Capture the cell that displays the provided text and extract its (x, y) central coordinate. 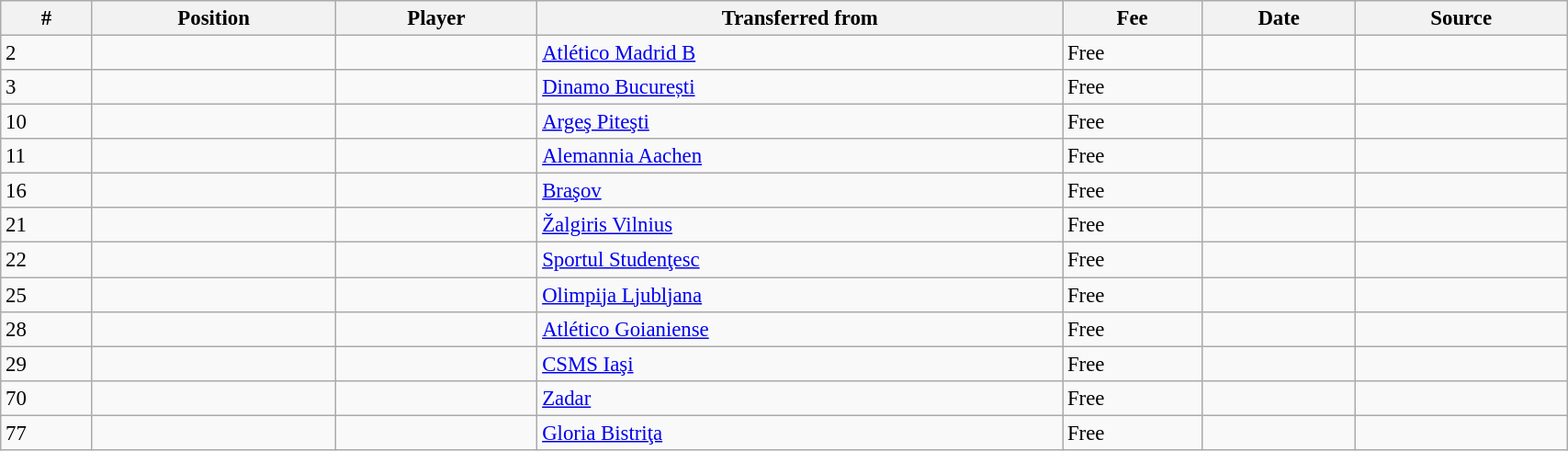
70 (46, 398)
11 (46, 156)
77 (46, 433)
29 (46, 364)
Atlético Madrid B (800, 53)
22 (46, 260)
Zadar (800, 398)
3 (46, 87)
Fee (1133, 18)
28 (46, 329)
Sportul Studenţesc (800, 260)
2 (46, 53)
Date (1279, 18)
Dinamo București (800, 87)
CSMS Iaşi (800, 364)
25 (46, 295)
21 (46, 225)
Atlético Goianiense (800, 329)
Braşov (800, 191)
# (46, 18)
16 (46, 191)
Žalgiris Vilnius (800, 225)
10 (46, 122)
Gloria Bistriţa (800, 433)
Transferred from (800, 18)
Position (213, 18)
Player (436, 18)
Olimpija Ljubljana (800, 295)
Source (1461, 18)
Argeş Piteşti (800, 122)
Alemannia Aachen (800, 156)
